Find where the given text appears and provide that cell's center as (X, Y) coordinate. 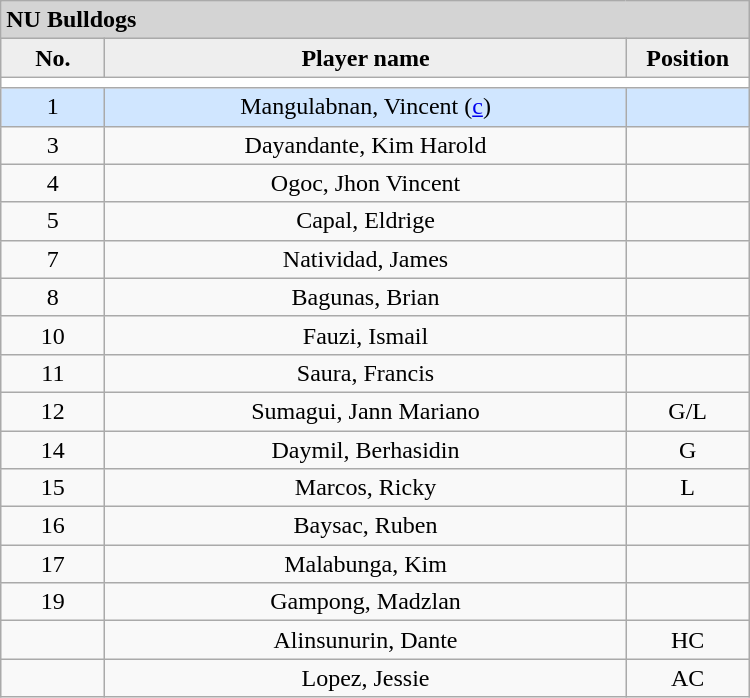
17 (53, 564)
Alinsunurin, Dante (366, 640)
NU Bulldogs (375, 20)
Saura, Francis (366, 373)
Gampong, Madzlan (366, 602)
Capal, Eldrige (366, 221)
Player name (366, 58)
G (688, 449)
16 (53, 526)
Mangulabnan, Vincent (c) (366, 107)
Bagunas, Brian (366, 297)
Ogoc, Jhon Vincent (366, 183)
HC (688, 640)
11 (53, 373)
Daymil, Berhasidin (366, 449)
Malabunga, Kim (366, 564)
1 (53, 107)
AC (688, 678)
14 (53, 449)
Marcos, Ricky (366, 488)
10 (53, 335)
19 (53, 602)
Dayandante, Kim Harold (366, 145)
Sumagui, Jann Mariano (366, 411)
Position (688, 58)
4 (53, 183)
Natividad, James (366, 259)
Fauzi, Ismail (366, 335)
12 (53, 411)
8 (53, 297)
15 (53, 488)
5 (53, 221)
No. (53, 58)
G/L (688, 411)
Lopez, Jessie (366, 678)
Baysac, Ruben (366, 526)
L (688, 488)
3 (53, 145)
7 (53, 259)
